Scan for the cell matching the given text and deliver its [x, y] coordinate at center. 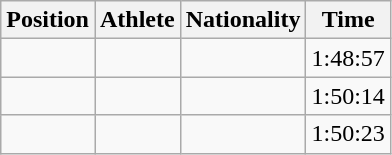
1:50:14 [348, 96]
Time [348, 20]
1:48:57 [348, 58]
Nationality [243, 20]
Athlete [137, 20]
Position [48, 20]
1:50:23 [348, 134]
